From the cell containing the given text, extract its center point as [x, y] coordinate. 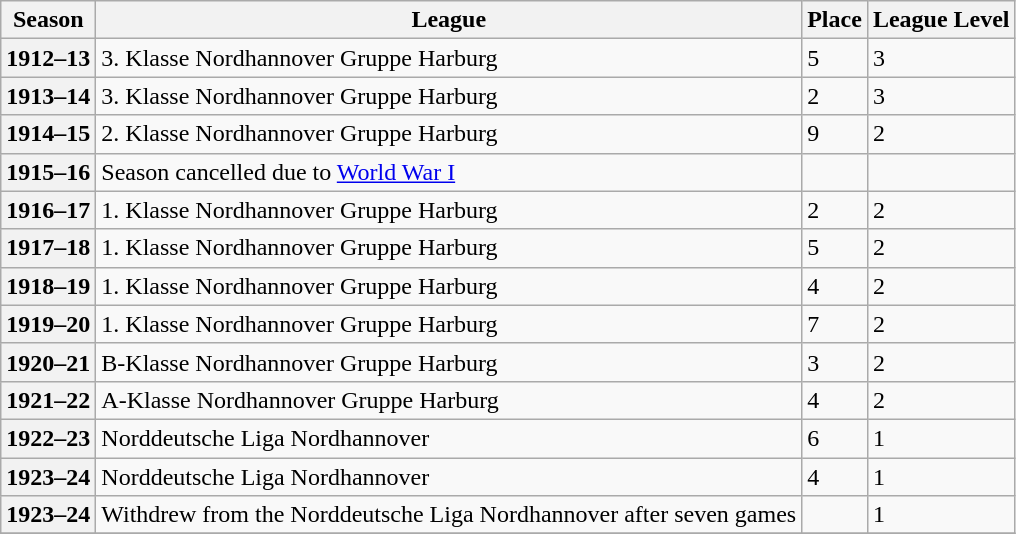
1917–18 [48, 248]
Season [48, 20]
1914–15 [48, 134]
1919–20 [48, 324]
1916–17 [48, 210]
Place [835, 20]
1918–19 [48, 286]
1913–14 [48, 96]
Withdrew from the Norddeutsche Liga Nordhannover after seven games [449, 515]
Season cancelled due to World War I [449, 172]
1921–22 [48, 400]
1912–13 [48, 58]
6 [835, 438]
B-Klasse Nordhannover Gruppe Harburg [449, 362]
2. Klasse Nordhannover Gruppe Harburg [449, 134]
League Level [941, 20]
7 [835, 324]
League [449, 20]
9 [835, 134]
1915–16 [48, 172]
1922–23 [48, 438]
1920–21 [48, 362]
A-Klasse Nordhannover Gruppe Harburg [449, 400]
